Output the (X, Y) coordinate of the center of the cell containing the given text.  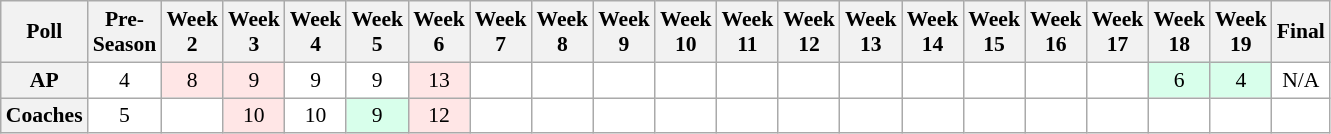
Poll (44, 32)
12 (439, 116)
Final (1301, 32)
Week11 (748, 32)
Week18 (1179, 32)
Week3 (254, 32)
Week5 (377, 32)
Week6 (439, 32)
Week9 (624, 32)
Week19 (1241, 32)
Week13 (871, 32)
6 (1179, 80)
Week16 (1056, 32)
Week15 (994, 32)
13 (439, 80)
AP (44, 80)
Week10 (686, 32)
Week8 (562, 32)
5 (125, 116)
Week4 (316, 32)
N/A (1301, 80)
Coaches (44, 116)
Week12 (809, 32)
Week17 (1118, 32)
Week14 (933, 32)
Week2 (192, 32)
8 (192, 80)
Pre-Season (125, 32)
Week7 (501, 32)
